Locate the cell with the specified text and output its (x, y) center coordinate. 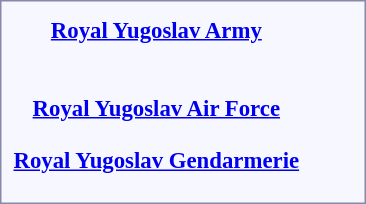
Royal Yugoslav Gendarmerie (156, 160)
Royal Yugoslav Air Force (156, 108)
Royal Yugoslav Army (156, 30)
